For the text-containing cell, return its midpoint in [X, Y] coordinate format. 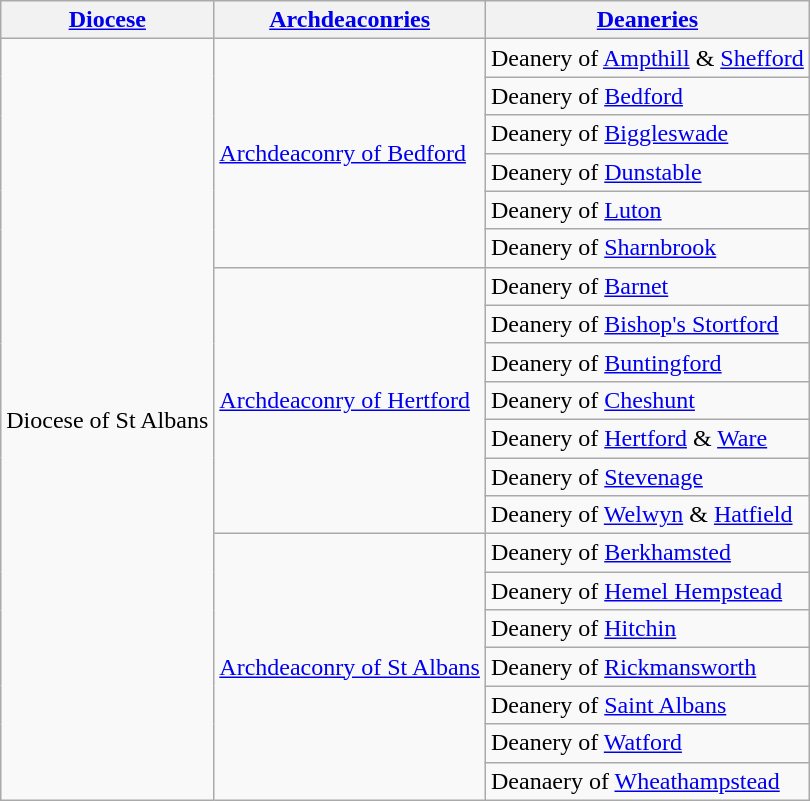
Deanery of Bedford [647, 96]
Deanery of Barnet [647, 286]
Deanery of Bishop's Stortford [647, 324]
Deanery of Sharnbrook [647, 248]
Deanery of Hertford & Ware [647, 438]
Deanery of Stevenage [647, 477]
Archdeaconry of Bedford [350, 153]
Deanery of Rickmansworth [647, 667]
Deanery of Welwyn & Hatfield [647, 515]
Archdeaconries [350, 20]
Diocese [108, 20]
Deanery of Dunstable [647, 172]
Deanery of Luton [647, 210]
Deanery of Watford [647, 743]
Deanery of Hitchin [647, 629]
Deanery of Biggleswade [647, 134]
Deanery of Berkhamsted [647, 553]
Archdeaconry of Hertford [350, 400]
Deanery of Hemel Hempstead [647, 591]
Deanery of Cheshunt [647, 400]
Deanaery of Wheathampstead [647, 781]
Deaneries [647, 20]
Deanery of Ampthill & Shefford [647, 58]
Diocese of St Albans [108, 420]
Deanery of Saint Albans [647, 705]
Deanery of Buntingford [647, 362]
Archdeaconry of St Albans [350, 667]
